Provide the (x, y) coordinate of the cell's center where the given text is located.  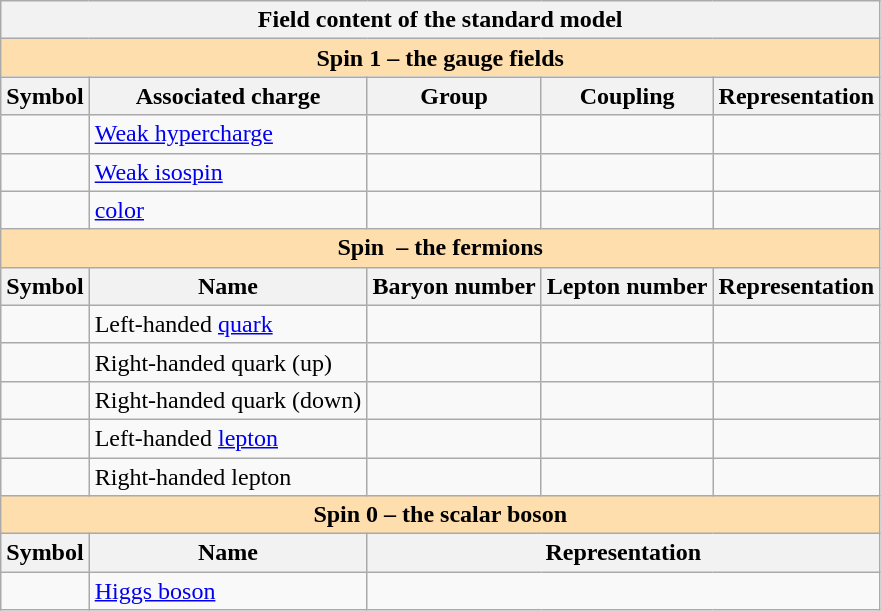
Higgs boson (228, 591)
Associated charge (228, 96)
color (228, 210)
Spin – the fermions (440, 248)
Field content of the standard model (440, 20)
Weak hypercharge (228, 134)
Spin 0 – the scalar boson (440, 515)
Left-handed quark (228, 324)
Coupling (627, 96)
Group (454, 96)
Right-handed quark (down) (228, 400)
Left-handed lepton (228, 438)
Right-handed lepton (228, 477)
Baryon number (454, 286)
Lepton number (627, 286)
Weak isospin (228, 172)
Right-handed quark (up) (228, 362)
Spin 1 – the gauge fields (440, 58)
